Locate the cell with the specified text and output its [X, Y] center coordinate. 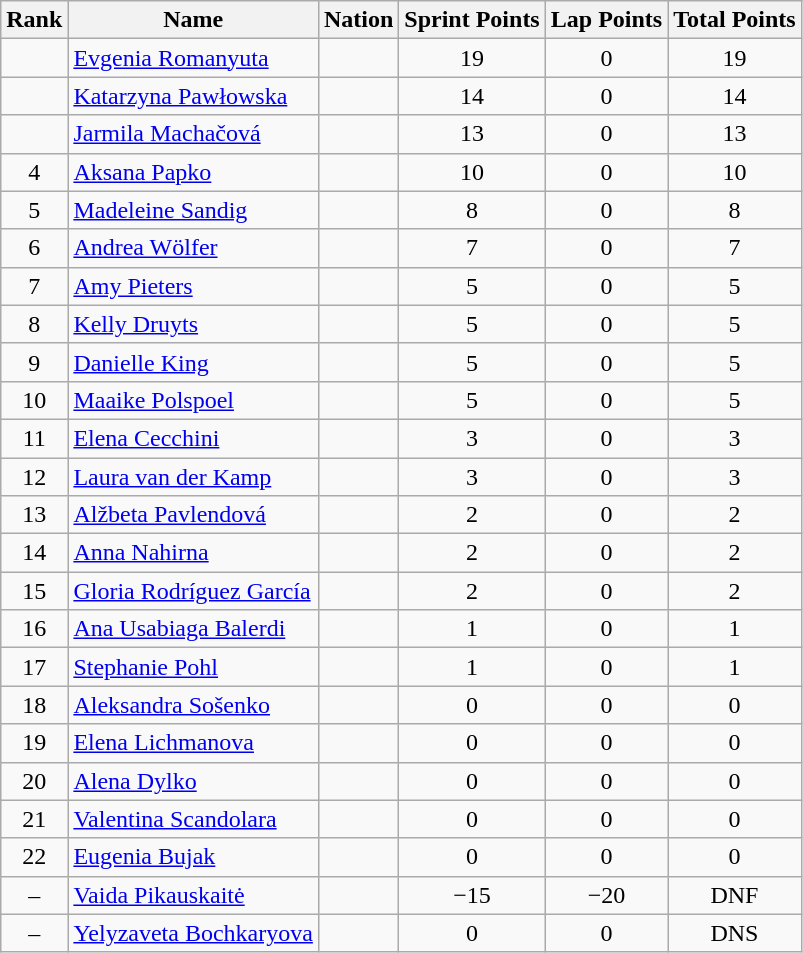
Madeleine Sandig [194, 210]
9 [34, 362]
Ana Usabiaga Balerdi [194, 629]
Alžbeta Pavlendová [194, 515]
Total Points [735, 20]
Sprint Points [472, 20]
18 [34, 705]
Vaida Pikauskaitė [194, 895]
Eugenia Bujak [194, 857]
−20 [606, 895]
11 [34, 438]
22 [34, 857]
DNS [735, 933]
Gloria Rodríguez García [194, 591]
Name [194, 20]
17 [34, 667]
Rank [34, 20]
Evgenia Romanyuta [194, 58]
20 [34, 781]
Andrea Wölfer [194, 248]
Valentina Scandolara [194, 819]
Lap Points [606, 20]
Anna Nahirna [194, 553]
Alena Dylko [194, 781]
21 [34, 819]
Kelly Druyts [194, 324]
16 [34, 629]
4 [34, 172]
Elena Lichmanova [194, 743]
Jarmila Machačová [194, 134]
Amy Pieters [194, 286]
6 [34, 248]
Aleksandra Sošenko [194, 705]
DNF [735, 895]
Aksana Papko [194, 172]
Nation [358, 20]
15 [34, 591]
Danielle King [194, 362]
−15 [472, 895]
Yelyzaveta Bochkaryova [194, 933]
Elena Cecchini [194, 438]
Maaike Polspoel [194, 400]
Katarzyna Pawłowska [194, 96]
12 [34, 477]
Stephanie Pohl [194, 667]
Laura van der Kamp [194, 477]
